Locate the cell with the specified text and output its (X, Y) center coordinate. 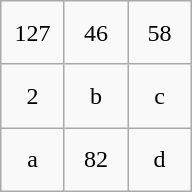
d (160, 160)
a (32, 160)
2 (32, 96)
c (160, 96)
46 (96, 32)
58 (160, 32)
b (96, 96)
82 (96, 160)
127 (32, 32)
